Scan for the cell matching the given text and deliver its [X, Y] coordinate at center. 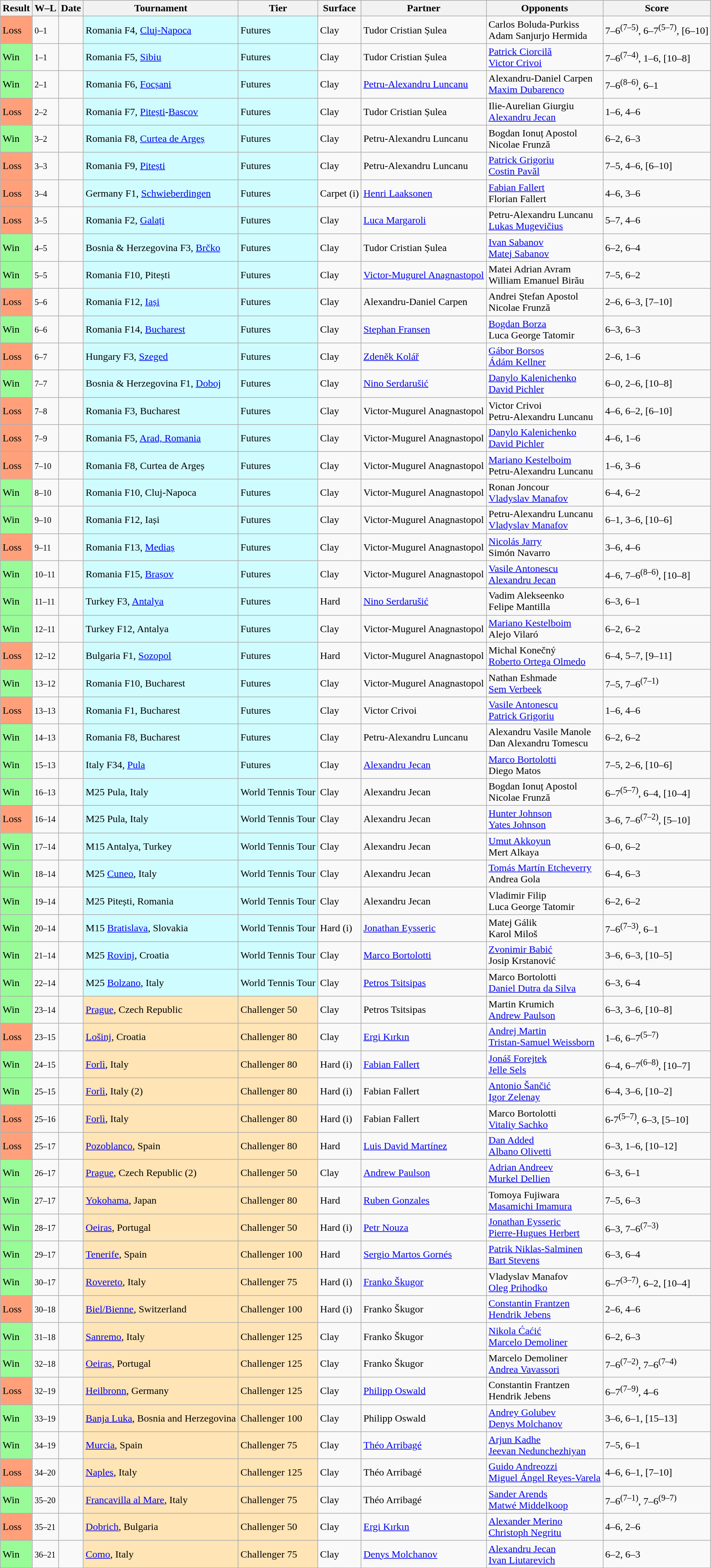
Patrick Ciorcilă Victor Crivoi [545, 57]
Romania F4, Cluj-Napoca [161, 30]
Vladimir Filip Luca George Tatomir [545, 901]
Prague, Czech Republic (2) [161, 1173]
12–11 [45, 628]
Luca Margaroli [423, 220]
6–3, 1–6, [10–12] [657, 1145]
3–6, 6–1, [15–13] [657, 1418]
34–20 [45, 1473]
Petru-Alexandru Luncanu Lukas Mugevičius [545, 220]
Romania F15, Brașov [161, 574]
Carpet (i) [340, 193]
29–17 [45, 1255]
Jonathan Eysseric [423, 928]
Mariano Kestelboim Petru-Alexandru Luncanu [545, 465]
15–13 [45, 765]
6–4, 5–7, [9–11] [657, 656]
7–5, 4–6, [6–10] [657, 166]
Romania F8, Bucharest [161, 737]
Romania F1, Bucharest [161, 710]
2–6, 1–6 [657, 356]
Pozoblanco, Spain [161, 1145]
M15 Antalya, Turkey [161, 847]
4–6, 2–6 [657, 1527]
23–15 [45, 1037]
Antonio Šančić Igor Zelenay [545, 1091]
Guido Andreozzi Miguel Ángel Reyes-Varela [545, 1473]
18–14 [45, 874]
Romania F2, Galați [161, 220]
Marco Bortolotti [423, 956]
Alexandru-Daniel Carpen [423, 302]
Petru-Alexandru Luncanu Vladyslav Manafov [545, 520]
Romania F10, Cluj-Napoca [161, 493]
Luis David Martínez [423, 1145]
Nikola Ćaćić Marcelo Demoliner [545, 1336]
9–10 [45, 520]
Rovereto, Italy [161, 1282]
32–19 [45, 1391]
6–4, 6–2 [657, 493]
Bogdan Borza Luca George Tatomir [545, 329]
Romania F6, Focșani [161, 85]
Andrej Martin Tristan-Samuel Weissborn [545, 1037]
Murcia, Spain [161, 1445]
30–17 [45, 1282]
32–18 [45, 1364]
Result [16, 8]
Mariano Kestelboim Alejo Vilaró [545, 628]
3–4 [45, 193]
30–18 [45, 1309]
Romania F10, Bucharest [161, 683]
5–6 [45, 302]
Zdeněk Kolář [423, 356]
7–7 [45, 384]
3–6, 7–6(7–2), [5–10] [657, 819]
7–6(7–5), 6–7(5–7), [6–10] [657, 30]
6–3, 6–3 [657, 329]
Sander Arends Matwé Middelkoop [545, 1499]
19–14 [45, 901]
Forlì, Italy (2) [161, 1091]
Romania F14, Bucharest [161, 329]
4–5 [45, 248]
Stephan Fransen [423, 329]
Matej Gálik Karol Miloš [545, 928]
Jonathan Eysseric Pierre-Hugues Herbert [545, 1227]
3–6, 4–6 [657, 547]
Surface [340, 8]
12–12 [45, 656]
Adrian Andreev Murkel Dellien [545, 1173]
5–5 [45, 274]
33–19 [45, 1418]
Romania F5, Sibiu [161, 57]
7–6(7–3), 6–1 [657, 928]
Andrew Paulson [423, 1173]
M25 Pitești, Romania [161, 901]
Vasile Antonescu Alexandru Jecan [545, 574]
31–18 [45, 1336]
Jonáš Forejtek Jelle Sels [545, 1064]
5–7, 4–6 [657, 220]
7–5, 2–6, [10–6] [657, 765]
28–17 [45, 1227]
Zvonimir Babić Josip Krstanović [545, 956]
Fabian Fallert Florian Fallert [545, 193]
Alexandru Jecan Ivan Liutarevich [545, 1554]
6-7(5–7), 6–3, [5–10] [657, 1119]
6–0, 6–2 [657, 847]
Opponents [545, 8]
Martin Krumich Andrew Paulson [545, 1010]
6–7(7–9), 4–6 [657, 1391]
Victor Crivoi Petru-Alexandru Luncanu [545, 411]
6–4, 3–6, [10–2] [657, 1091]
6–4, 6–7(6–8), [10–7] [657, 1064]
Tier [278, 8]
6–6 [45, 329]
Umut Akkoyun Mert Alkaya [545, 847]
Carlos Boluda-Purkiss Adam Sanjurjo Hermida [545, 30]
Bosnia & Herzegovina F3, Brčko [161, 248]
Marcelo Demoliner Andrea Vavassori [545, 1364]
13–12 [45, 683]
Marco Bortolotti Diego Matos [545, 765]
Victor Crivoi [423, 710]
27–17 [45, 1200]
Partner [423, 8]
34–19 [45, 1445]
13–13 [45, 710]
Prague, Czech Republic [161, 1010]
2–6, 6–3, [7–10] [657, 302]
17–14 [45, 847]
Romania F13, Mediaș [161, 547]
36–21 [45, 1554]
Vadim Alekseenko Felipe Mantilla [545, 602]
16–13 [45, 792]
Hunter Johnson Yates Johnson [545, 819]
Vladyslav Manafov Oleg Prihodko [545, 1282]
Patrik Niklas-Salminen Bart Stevens [545, 1255]
Heilbronn, Germany [161, 1391]
4–6, 6–1, [7–10] [657, 1473]
Vasile Antonescu Patrick Grigoriu [545, 710]
Naples, Italy [161, 1473]
24–15 [45, 1064]
23–14 [45, 1010]
Gábor Borsos Ádám Kellner [545, 356]
6–7 [45, 356]
Dobrich, Bulgaria [161, 1527]
Tenerife, Spain [161, 1255]
Italy F34, Pula [161, 765]
Marco Bortolotti Daniel Dutra da Silva [545, 982]
6–3, 3–6, [10–8] [657, 1010]
Romania F5, Arad, Romania [161, 438]
7–9 [45, 438]
Score [657, 8]
Banja Luka, Bosnia and Herzegovina [161, 1418]
7–10 [45, 465]
Romania F9, Pitești [161, 166]
4–6, 6–2, [6–10] [657, 411]
7–6(7–1), 7–6(9–7) [657, 1499]
Andrey Golubev Denys Molchanov [545, 1418]
1–1 [45, 57]
Dan Added Albano Olivetti [545, 1145]
Nicolás Jarry Simón Navarro [545, 547]
1–6, 6–7(5–7) [657, 1037]
7–6(7–4), 1–6, [10–8] [657, 57]
Romania F7, Pitești-Bascov [161, 111]
Petr Nouza [423, 1227]
25–15 [45, 1091]
Alexandru-Daniel Carpen Maxim Dubarenco [545, 85]
Francavilla al Mare, Italy [161, 1499]
Tournament [161, 8]
Turkey F12, Antalya [161, 628]
Romania F3, Bucharest [161, 411]
Hungary F3, Szeged [161, 356]
6–0, 2–6, [10–8] [657, 384]
7–8 [45, 411]
Ronan Joncour Vladyslav Manafov [545, 493]
6–4, 6–3 [657, 874]
25–16 [45, 1119]
M25 Cuneo, Italy [161, 874]
14–13 [45, 737]
Como, Italy [161, 1554]
Nathan Eshmade Sem Verbeek [545, 683]
6–1, 3–6, [10–6] [657, 520]
4–6, 7–6(8–6), [10–8] [657, 574]
Ilie-Aurelian Giurgiu Alexandru Jecan [545, 111]
26–17 [45, 1173]
4–6, 3–6 [657, 193]
Biel/Bienne, Switzerland [161, 1309]
Marco Bortolotti Vitaliy Sachko [545, 1119]
7–5, 6–1 [657, 1445]
Denys Molchanov [423, 1554]
7–5, 6–3 [657, 1200]
6–7(5–7), 6–4, [10–4] [657, 792]
Matei Adrian Avram William Emanuel Birău [545, 274]
Lošinj, Croatia [161, 1037]
Yokohama, Japan [161, 1200]
0–1 [45, 30]
6–2, 6–4 [657, 248]
35–21 [45, 1527]
3–3 [45, 166]
7–5, 6–2 [657, 274]
2–1 [45, 85]
10–11 [45, 574]
Romania F10, Pitești [161, 274]
3–2 [45, 139]
25–17 [45, 1145]
Turkey F3, Antalya [161, 602]
9–11 [45, 547]
6–7(3–7), 6–2, [10–4] [657, 1282]
Michal Konečný Roberto Ortega Olmedo [545, 656]
M25 Bolzano, Italy [161, 982]
M25 Rovinj, Croatia [161, 956]
Tomoya Fujiwara Masamichi Imamura [545, 1200]
Andrei Ștefan Apostol Nicolae Frunză [545, 302]
Tomás Martín Etcheverry Andrea Gola [545, 874]
Alexander Merino Christoph Negritu [545, 1527]
Sergio Martos Gornés [423, 1255]
Sanremo, Italy [161, 1336]
3–5 [45, 220]
Patrick Grigoriu Costin Pavăl [545, 166]
Bosnia & Herzegovina F1, Doboj [161, 384]
22–14 [45, 982]
Germany F1, Schwieberdingen [161, 193]
Ivan Sabanov Matej Sabanov [545, 248]
W–L [45, 8]
8–10 [45, 493]
20–14 [45, 928]
2–2 [45, 111]
1–6, 3–6 [657, 465]
16–14 [45, 819]
6–3, 7–6(7–3) [657, 1227]
Arjun Kadhe Jeevan Nedunchezhiyan [545, 1445]
21–14 [45, 956]
7–6(7–2), 7–6(7–4) [657, 1364]
7–5, 7–6(7–1) [657, 683]
Alexandru Vasile Manole Dan Alexandru Tomescu [545, 737]
7–6(8–6), 6–1 [657, 85]
Date [71, 8]
4–6, 1–6 [657, 438]
Bulgaria F1, Sozopol [161, 656]
M15 Bratislava, Slovakia [161, 928]
35–20 [45, 1499]
2–6, 4–6 [657, 1309]
11–11 [45, 602]
Ruben Gonzales [423, 1200]
3–6, 6–3, [10–5] [657, 956]
Henri Laaksonen [423, 193]
